From the cell containing the given text, extract its center point as (X, Y) coordinate. 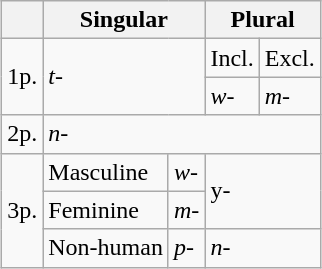
3p. (22, 210)
t- (124, 77)
Feminine (106, 210)
2p. (22, 134)
Non-human (106, 248)
Singular (124, 20)
p- (186, 248)
Masculine (106, 172)
Plural (262, 20)
Incl. (232, 58)
1p. (22, 77)
Excl. (290, 58)
y- (262, 191)
